Pinpoint the cell where the given text exists, returning its [X, Y] midpoint coordinate. 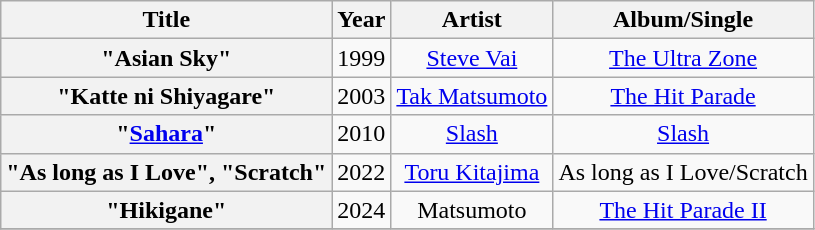
Tak Matsumoto [472, 96]
"Sahara" [166, 134]
Steve Vai [472, 58]
1999 [362, 58]
Year [362, 20]
The Hit Parade [683, 96]
"Asian Sky" [166, 58]
Album/Single [683, 20]
"Hikigane" [166, 210]
2024 [362, 210]
As long as I Love/Scratch [683, 172]
2022 [362, 172]
The Hit Parade II [683, 210]
Title [166, 20]
The Ultra Zone [683, 58]
Toru Kitajima [472, 172]
Artist [472, 20]
"Katte ni Shiyagare" [166, 96]
"As long as I Love", "Scratch" [166, 172]
2003 [362, 96]
Matsumoto [472, 210]
2010 [362, 134]
